From the cell containing the given text, extract its center point as [X, Y] coordinate. 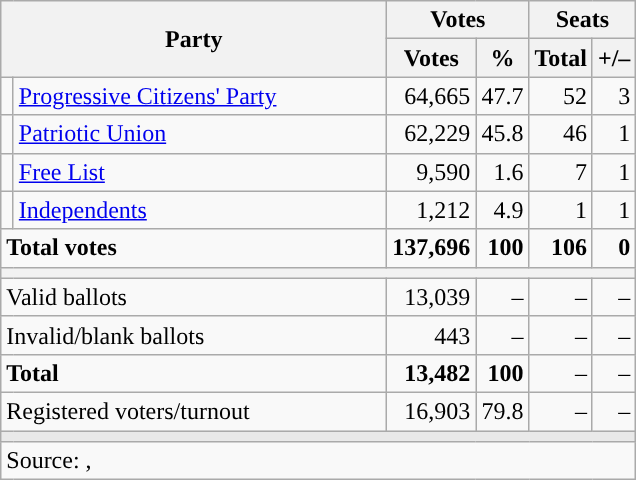
Registered voters/turnout [194, 411]
64,665 [432, 96]
0 [614, 248]
1,212 [432, 210]
Seats [582, 20]
106 [561, 248]
52 [561, 96]
Independents [200, 210]
Free List [200, 172]
Progressive Citizens' Party [200, 96]
137,696 [432, 248]
Invalid/blank ballots [194, 335]
45.8 [502, 134]
13,482 [432, 373]
Party [194, 39]
79.8 [502, 411]
16,903 [432, 411]
9,590 [432, 172]
46 [561, 134]
Patriotic Union [200, 134]
Source: , [318, 461]
+/– [614, 58]
Valid ballots [194, 297]
1.6 [502, 172]
62,229 [432, 134]
Total votes [194, 248]
4.9 [502, 210]
13,039 [432, 297]
47.7 [502, 96]
3 [614, 96]
7 [561, 172]
443 [432, 335]
% [502, 58]
